Detect which cell encompasses the target text, then output its (X, Y) center coordinate. 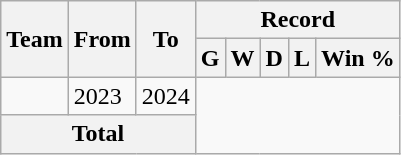
Team (35, 39)
2023 (102, 96)
W (242, 58)
2024 (166, 96)
To (166, 39)
L (302, 58)
From (102, 39)
D (274, 58)
Total (98, 134)
G (210, 58)
Record (298, 20)
Win % (358, 58)
